Output the [x, y] coordinate of the center of the cell containing the given text.  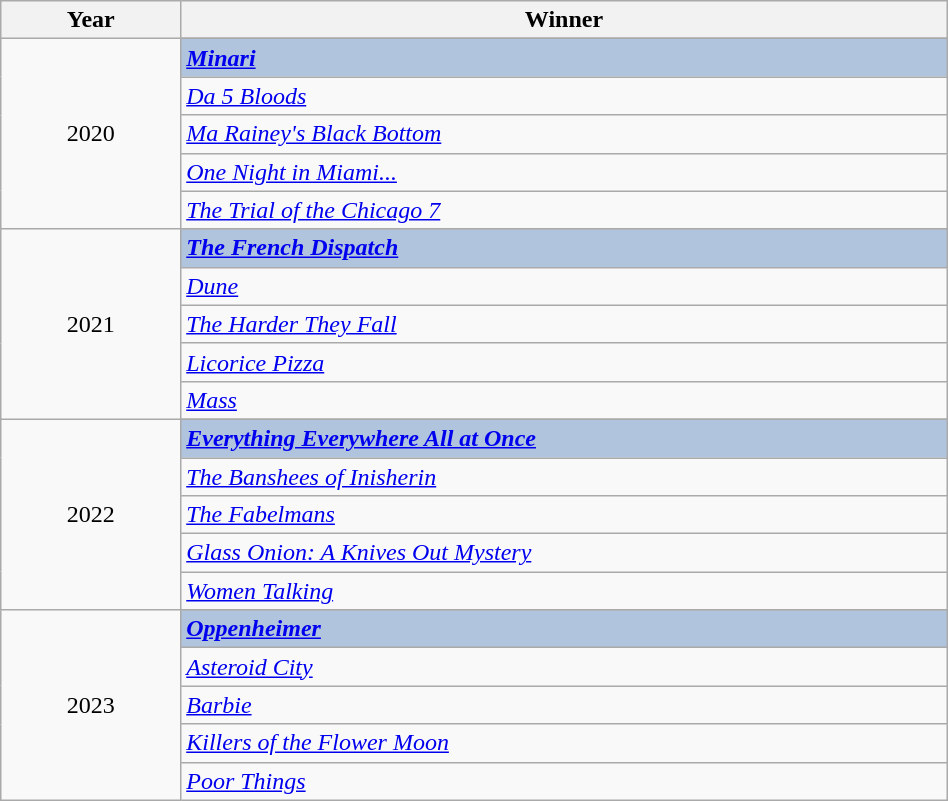
The Banshees of Inisherin [564, 477]
Winner [564, 20]
One Night in Miami... [564, 172]
Ma Rainey's Black Bottom [564, 134]
Licorice Pizza [564, 362]
Glass Onion: A Knives Out Mystery [564, 553]
Barbie [564, 705]
The Harder They Fall [564, 324]
Minari [564, 58]
Oppenheimer [564, 629]
Asteroid City [564, 667]
Women Talking [564, 591]
Everything Everywhere All at Once [564, 438]
2022 [91, 514]
2021 [91, 324]
The Fabelmans [564, 515]
Da 5 Bloods [564, 96]
2020 [91, 134]
Mass [564, 400]
Dune [564, 286]
The Trial of the Chicago 7 [564, 210]
Year [91, 20]
Killers of the Flower Moon [564, 743]
2023 [91, 705]
Poor Things [564, 781]
The French Dispatch [564, 248]
